Identify which cell holds the provided text, then report its (x, y) central coordinate. 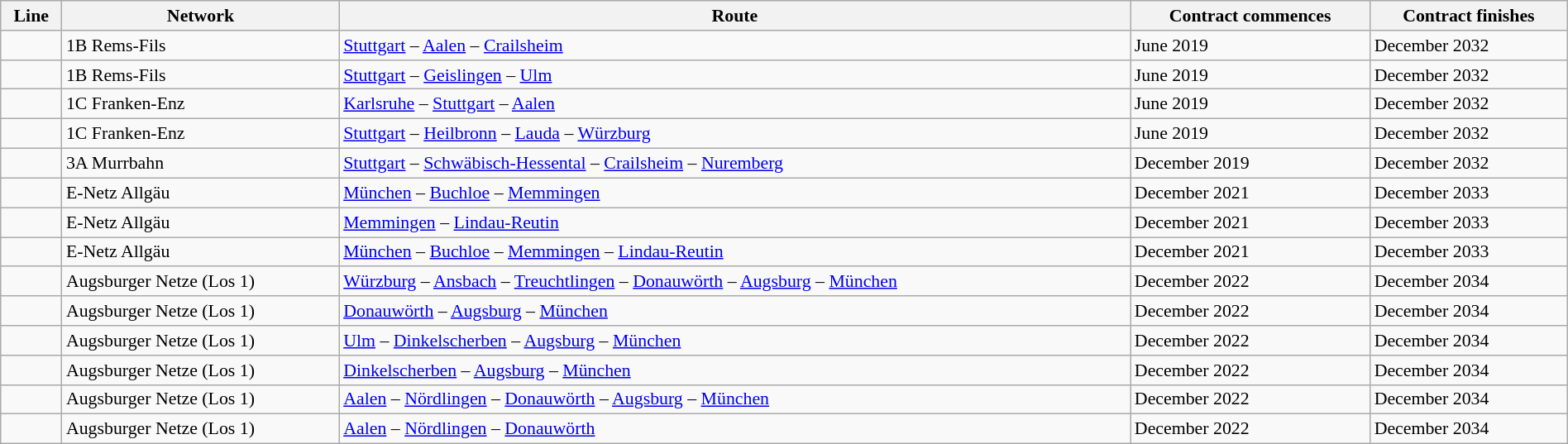
Ulm – Dinkelscherben – Augsburg – München (734, 340)
München – Buchloe – Memmingen (734, 193)
3A Murrbahn (200, 163)
Contract finishes (1469, 15)
Contract commences (1250, 15)
Karlsruhe – Stuttgart – Aalen (734, 103)
Stuttgart – Aalen – Crailsheim (734, 45)
Donauwörth – Augsburg – München (734, 310)
Line (31, 15)
Memmingen – Lindau-Reutin (734, 222)
Aalen – Nördlingen – Donauwörth – Augsburg – München (734, 399)
Dinkelscherben – Augsburg – München (734, 370)
Stuttgart – Heilbronn – Lauda – Würzburg (734, 133)
December 2019 (1250, 163)
München – Buchloe – Memmingen – Lindau-Reutin (734, 251)
Würzburg – Ansbach – Treuchtlingen – Donauwörth – Augsburg – München (734, 281)
Network (200, 15)
Stuttgart – Schwäbisch-Hessental – Crailsheim – Nuremberg (734, 163)
Route (734, 15)
Aalen – Nördlingen – Donauwörth (734, 428)
Stuttgart – Geislingen – Ulm (734, 74)
